Search for the cell housing the specified text and yield its (x, y) center coordinate. 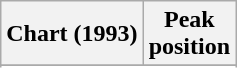
Chart (1993) (72, 34)
Peakposition (189, 34)
